Provide the [x, y] coordinate of the cell's center where the given text is located.  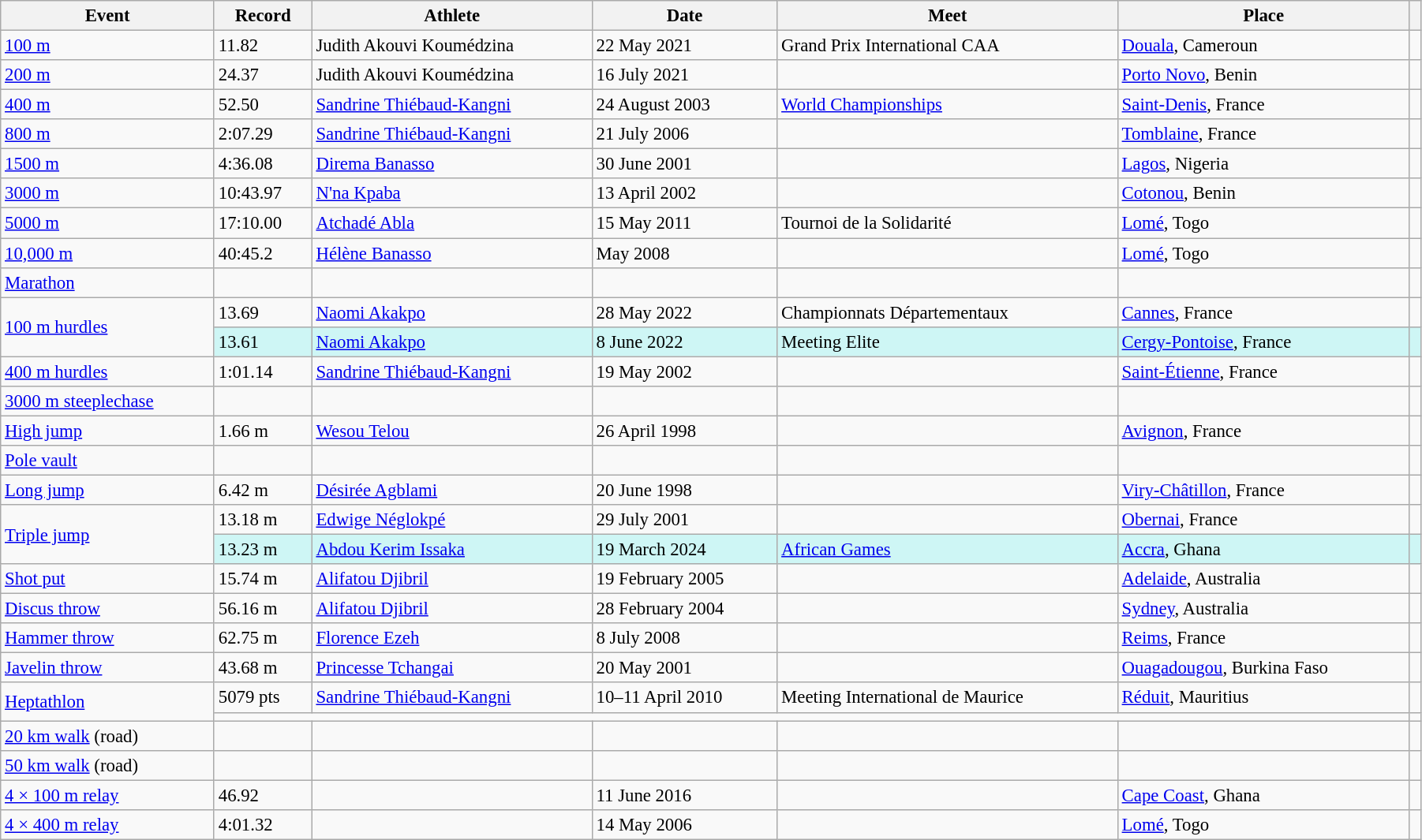
Edwige Néglokpé [451, 520]
Viry-Châtillon, France [1263, 490]
4:01.32 [263, 825]
13.23 m [263, 550]
1500 m [107, 164]
100 m [107, 46]
5079 pts [263, 698]
Hammer throw [107, 638]
Reims, France [1263, 638]
29 July 2001 [685, 520]
56.16 m [263, 609]
Saint-Denis, France [1263, 105]
Pole vault [107, 461]
Wesou Telou [451, 431]
28 February 2004 [685, 609]
Ouagadougou, Burkina Faso [1263, 668]
3000 m steeplechase [107, 401]
13 April 2002 [685, 193]
5000 m [107, 223]
African Games [947, 550]
11.82 [263, 46]
Shot put [107, 579]
Grand Prix International CAA [947, 46]
Meet [947, 16]
800 m [107, 134]
16 July 2021 [685, 75]
10:43.97 [263, 193]
50 km walk (road) [107, 765]
Sydney, Australia [1263, 609]
Tournoi de la Solidarité [947, 223]
6.42 m [263, 490]
Réduit, Mauritius [1263, 698]
200 m [107, 75]
20 June 1998 [685, 490]
Marathon [107, 282]
3000 m [107, 193]
1:01.14 [263, 371]
19 May 2002 [685, 371]
Meeting Elite [947, 342]
26 April 1998 [685, 431]
46.92 [263, 795]
24.37 [263, 75]
Cergy-Pontoise, France [1263, 342]
Saint-Étienne, France [1263, 371]
Princesse Tchangai [451, 668]
10,000 m [107, 253]
Accra, Ghana [1263, 550]
Douala, Cameroun [1263, 46]
Hélène Banasso [451, 253]
Date [685, 16]
43.68 m [263, 668]
Désirée Agblami [451, 490]
11 June 2016 [685, 795]
28 May 2022 [685, 312]
Javelin throw [107, 668]
High jump [107, 431]
World Championships [947, 105]
24 August 2003 [685, 105]
Florence Ezeh [451, 638]
13.61 [263, 342]
Athlete [451, 16]
Cannes, France [1263, 312]
N'na Kpaba [451, 193]
Record [263, 16]
17:10.00 [263, 223]
19 March 2024 [685, 550]
Cape Coast, Ghana [1263, 795]
4 × 400 m relay [107, 825]
Discus throw [107, 609]
2:07.29 [263, 134]
Avignon, France [1263, 431]
Meeting International de Maurice [947, 698]
52.50 [263, 105]
Porto Novo, Benin [1263, 75]
Direma Banasso [451, 164]
Obernai, France [1263, 520]
15 May 2011 [685, 223]
Lagos, Nigeria [1263, 164]
21 July 2006 [685, 134]
13.69 [263, 312]
13.18 m [263, 520]
May 2008 [685, 253]
Abdou Kerim Issaka [451, 550]
Tomblaine, France [1263, 134]
10–11 April 2010 [685, 698]
400 m [107, 105]
8 June 2022 [685, 342]
4:36.08 [263, 164]
1.66 m [263, 431]
8 July 2008 [685, 638]
14 May 2006 [685, 825]
40:45.2 [263, 253]
20 km walk (road) [107, 736]
400 m hurdles [107, 371]
Event [107, 16]
Championnats Départementaux [947, 312]
Adelaide, Australia [1263, 579]
Long jump [107, 490]
22 May 2021 [685, 46]
20 May 2001 [685, 668]
Place [1263, 16]
Triple jump [107, 535]
19 February 2005 [685, 579]
15.74 m [263, 579]
Atchadé Abla [451, 223]
Cotonou, Benin [1263, 193]
4 × 100 m relay [107, 795]
100 m hurdles [107, 327]
30 June 2001 [685, 164]
62.75 m [263, 638]
Heptathlon [107, 702]
